Extract the [X, Y] coordinate from the center of the cell holding the provided text.  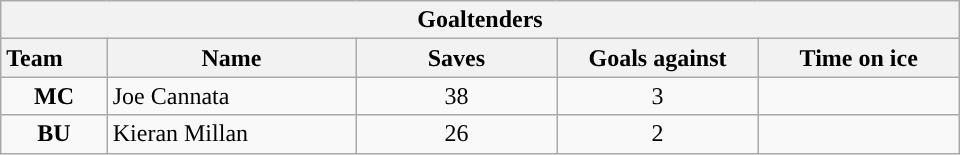
Team [54, 58]
Joe Cannata [232, 96]
MC [54, 96]
Goaltenders [480, 20]
2 [658, 134]
26 [456, 134]
Saves [456, 58]
Kieran Millan [232, 134]
3 [658, 96]
Goals against [658, 58]
Name [232, 58]
BU [54, 134]
Time on ice [858, 58]
38 [456, 96]
